Find where the given text appears and provide that cell's center as (x, y) coordinate. 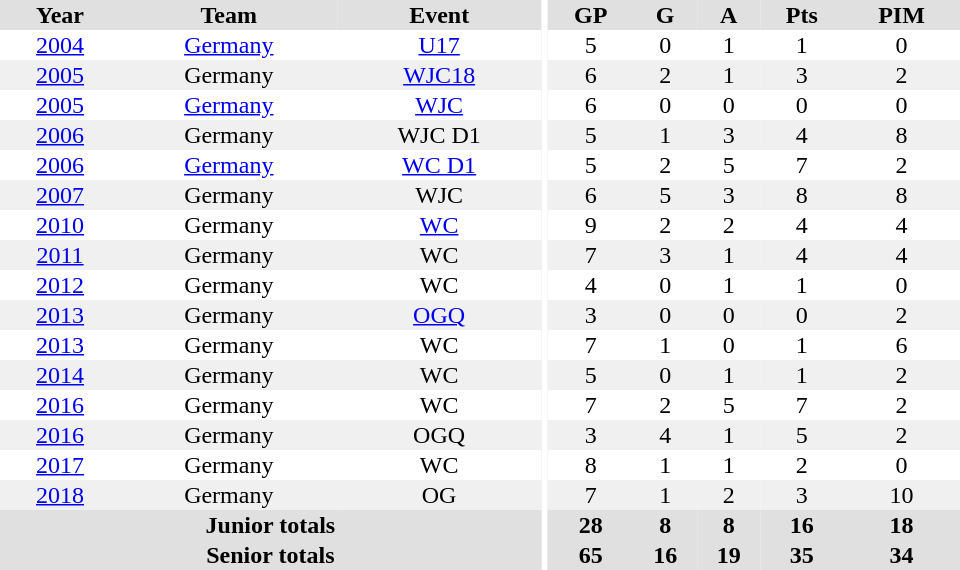
2010 (60, 225)
Pts (802, 15)
WJC18 (438, 75)
Team (228, 15)
OG (438, 495)
28 (591, 525)
2007 (60, 195)
19 (729, 555)
A (729, 15)
65 (591, 555)
G (665, 15)
2012 (60, 285)
WJC D1 (438, 135)
35 (802, 555)
18 (902, 525)
34 (902, 555)
PIM (902, 15)
2018 (60, 495)
Event (438, 15)
9 (591, 225)
2011 (60, 255)
10 (902, 495)
U17 (438, 45)
2004 (60, 45)
Senior totals (270, 555)
GP (591, 15)
2017 (60, 465)
Junior totals (270, 525)
2014 (60, 375)
Year (60, 15)
WC D1 (438, 165)
